Detect which cell encompasses the target text, then output its (x, y) center coordinate. 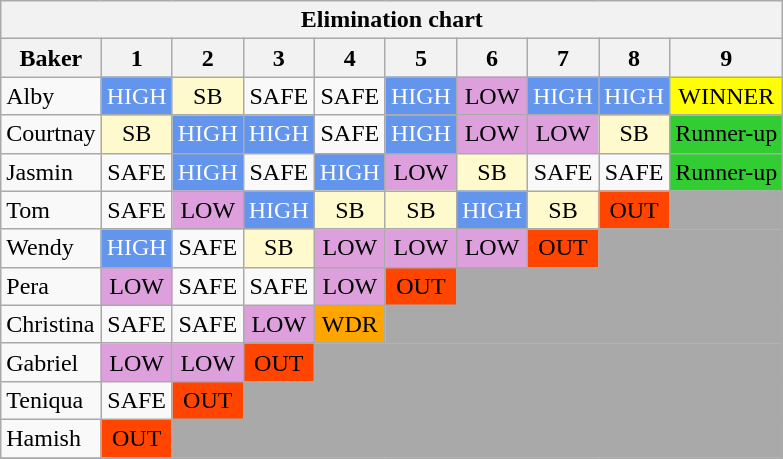
Teniqua (51, 400)
Wendy (51, 248)
WINNER (726, 96)
4 (350, 58)
WDR (350, 324)
Tom (51, 210)
Alby (51, 96)
1 (136, 58)
9 (726, 58)
Hamish (51, 438)
Pera (51, 286)
Baker (51, 58)
Jasmin (51, 172)
3 (278, 58)
8 (634, 58)
7 (564, 58)
Elimination chart (392, 20)
Christina (51, 324)
6 (492, 58)
Courtnay (51, 134)
5 (420, 58)
Gabriel (51, 362)
2 (208, 58)
